Locate the cell with the specified text and output its (x, y) center coordinate. 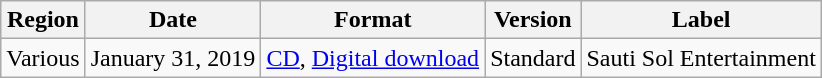
Label (701, 20)
January 31, 2019 (173, 58)
Region (43, 20)
Sauti Sol Entertainment (701, 58)
Date (173, 20)
Standard (533, 58)
Various (43, 58)
CD, Digital download (373, 58)
Version (533, 20)
Format (373, 20)
